Determine the [x, y] coordinate at the center of the cell enclosing the given text.  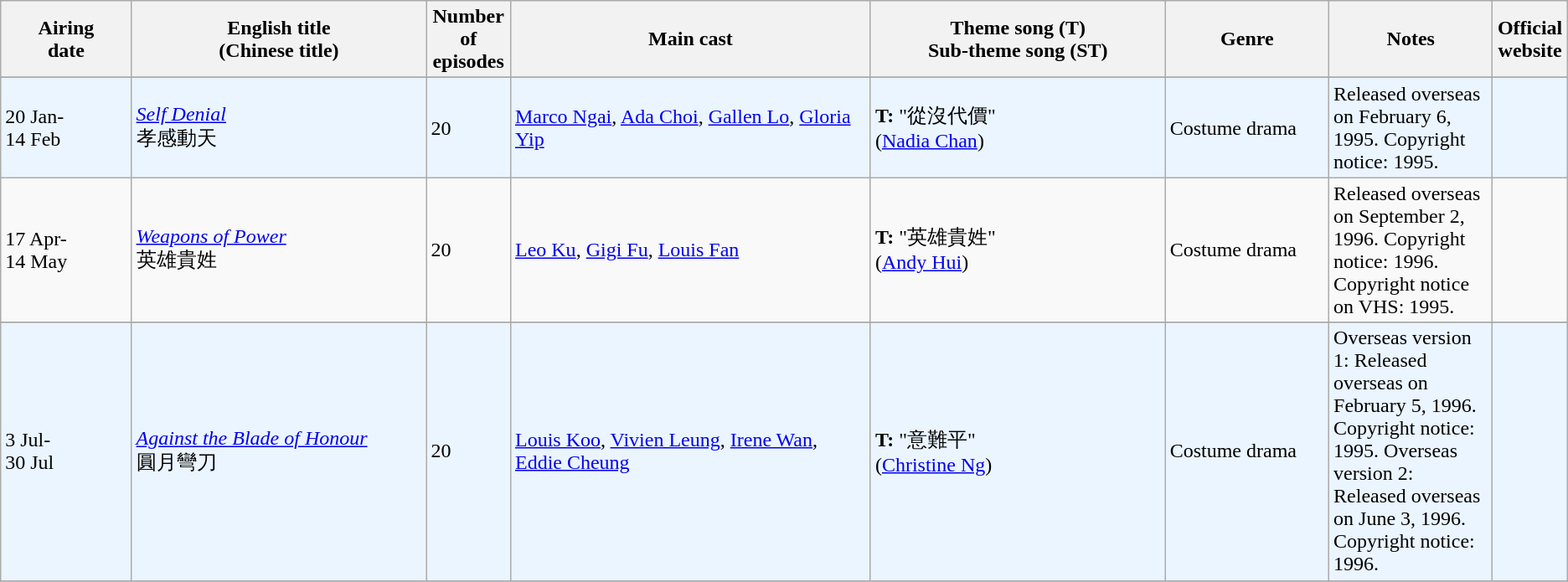
Genre [1246, 39]
Airingdate [66, 39]
Official website [1529, 39]
T: "英雄貴姓" (Andy Hui) [1018, 250]
Theme song (T) Sub-theme song (ST) [1018, 39]
Leo Ku, Gigi Fu, Louis Fan [690, 250]
Number of episodes [469, 39]
Main cast [690, 39]
3 Jul- 30 Jul [66, 451]
Louis Koo, Vivien Leung, Irene Wan, Eddie Cheung [690, 451]
T: "從沒代價" (Nadia Chan) [1018, 127]
T: "意難平" (Christine Ng) [1018, 451]
English title (Chinese title) [279, 39]
Self Denial 孝感動天 [279, 127]
Released overseas on September 2, 1996. Copyright notice: 1996. Copyright notice on VHS: 1995. [1411, 250]
Marco Ngai, Ada Choi, Gallen Lo, Gloria Yip [690, 127]
Against the Blade of Honour 圓月彎刀 [279, 451]
Notes [1411, 39]
Weapons of Power 英雄貴姓 [279, 250]
Released overseas on February 6, 1995. Copyright notice: 1995. [1411, 127]
20 Jan- 14 Feb [66, 127]
17 Apr- 14 May [66, 250]
